Return (x, y) of the center of cell containing provided text 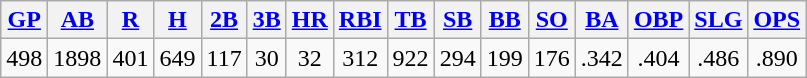
199 (504, 58)
H (178, 20)
117 (224, 58)
.486 (718, 58)
401 (130, 58)
SB (458, 20)
HR (310, 20)
30 (266, 58)
RBI (360, 20)
.342 (602, 58)
.404 (658, 58)
AB (78, 20)
SO (552, 20)
294 (458, 58)
.890 (777, 58)
1898 (78, 58)
OPS (777, 20)
2B (224, 20)
TB (410, 20)
3B (266, 20)
176 (552, 58)
OBP (658, 20)
BB (504, 20)
SLG (718, 20)
R (130, 20)
922 (410, 58)
BA (602, 20)
498 (24, 58)
649 (178, 58)
32 (310, 58)
GP (24, 20)
312 (360, 58)
